Capture the cell that displays the provided text and extract its [x, y] central coordinate. 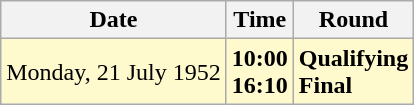
Round [353, 20]
Time [260, 20]
QualifyingFinal [353, 72]
Date [114, 20]
Monday, 21 July 1952 [114, 72]
10:0016:10 [260, 72]
